Output the [X, Y] coordinate of the center of the cell containing the given text.  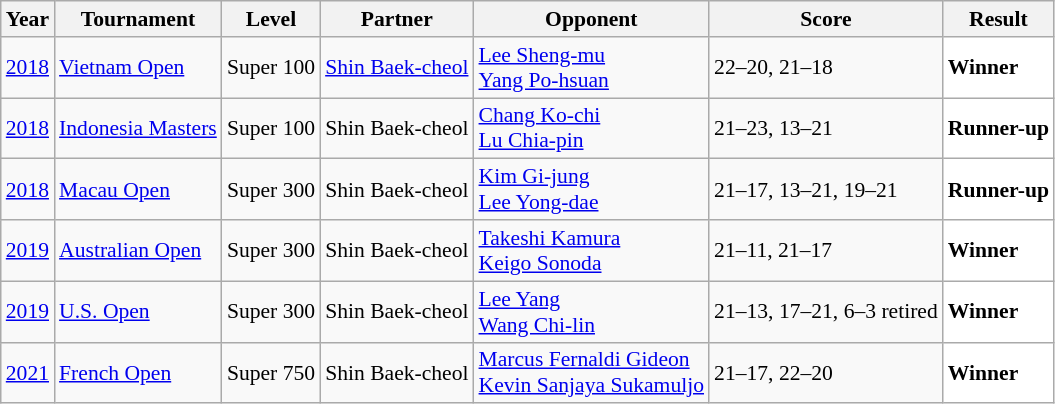
Macau Open [138, 190]
Year [28, 19]
Super 750 [271, 372]
Lee Yang Wang Chi-lin [592, 312]
Chang Ko-chi Lu Chia-pin [592, 128]
Australian Open [138, 250]
22–20, 21–18 [826, 68]
Indonesia Masters [138, 128]
Partner [396, 19]
French Open [138, 372]
2021 [28, 372]
21–17, 22–20 [826, 372]
Level [271, 19]
Score [826, 19]
21–17, 13–21, 19–21 [826, 190]
Kim Gi-jung Lee Yong-dae [592, 190]
Vietnam Open [138, 68]
21–11, 21–17 [826, 250]
Tournament [138, 19]
21–13, 17–21, 6–3 retired [826, 312]
Result [998, 19]
Opponent [592, 19]
Marcus Fernaldi Gideon Kevin Sanjaya Sukamuljo [592, 372]
U.S. Open [138, 312]
Lee Sheng-mu Yang Po-hsuan [592, 68]
21–23, 13–21 [826, 128]
Takeshi Kamura Keigo Sonoda [592, 250]
